Search for the cell housing the specified text and yield its [X, Y] center coordinate. 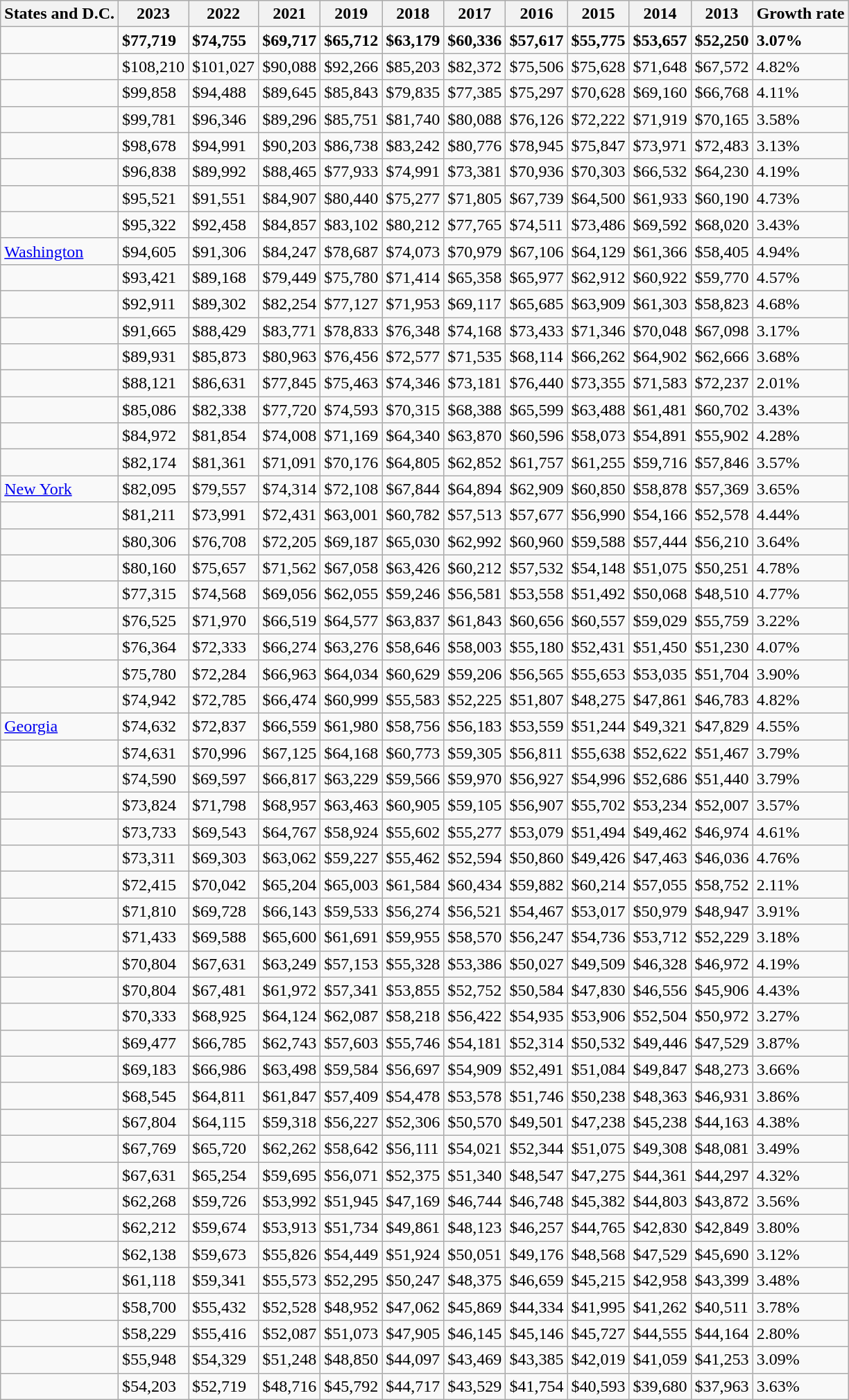
$63,426 [413, 568]
New York [60, 489]
$62,666 [721, 357]
$81,854 [223, 436]
$59,227 [351, 858]
$59,955 [413, 937]
$96,346 [223, 119]
$99,781 [154, 119]
$92,911 [154, 304]
$59,341 [223, 1281]
$86,738 [351, 146]
$59,206 [474, 673]
$44,097 [413, 1360]
$84,857 [290, 225]
4.38% [800, 1122]
$64,894 [474, 489]
$49,509 [598, 964]
$46,783 [721, 700]
$60,214 [598, 885]
$65,977 [537, 277]
$53,712 [660, 937]
$73,433 [537, 331]
$64,767 [290, 832]
3.63% [800, 1386]
$71,810 [154, 911]
$57,409 [351, 1096]
$46,556 [660, 990]
$77,845 [290, 383]
$57,617 [537, 40]
$55,573 [290, 1281]
$58,646 [413, 647]
$99,858 [154, 93]
$40,593 [598, 1386]
Growth rate [800, 14]
$69,187 [351, 542]
$52,229 [721, 937]
$57,532 [537, 568]
$49,446 [660, 1043]
$67,739 [537, 198]
3.58% [800, 119]
$71,970 [223, 621]
$52,314 [537, 1043]
$51,734 [351, 1228]
$54,909 [474, 1069]
$76,440 [537, 383]
$59,673 [223, 1254]
$49,501 [537, 1122]
$52,491 [537, 1069]
$68,957 [290, 806]
$72,108 [351, 489]
$45,238 [660, 1122]
$80,776 [474, 146]
$52,528 [290, 1307]
$78,945 [537, 146]
$46,257 [537, 1228]
$60,557 [598, 621]
$54,148 [598, 568]
$57,153 [351, 964]
$55,902 [721, 436]
$47,829 [721, 726]
$54,478 [413, 1096]
$55,759 [721, 621]
$95,322 [154, 225]
$69,543 [223, 832]
$54,203 [154, 1386]
$48,568 [598, 1254]
$41,995 [598, 1307]
$47,463 [660, 858]
$52,686 [660, 779]
$74,590 [154, 779]
$74,314 [290, 489]
$98,678 [154, 146]
$41,253 [721, 1360]
$44,163 [721, 1122]
$51,704 [721, 673]
$69,588 [223, 937]
$45,215 [598, 1281]
$50,979 [660, 911]
$49,462 [660, 832]
$59,726 [223, 1202]
$71,535 [474, 357]
$67,804 [154, 1122]
$45,792 [351, 1386]
4.76% [800, 858]
$48,273 [721, 1069]
$47,861 [660, 700]
$62,992 [474, 542]
$62,138 [154, 1254]
3.49% [800, 1148]
$49,321 [660, 726]
$58,924 [351, 832]
$43,469 [474, 1360]
$60,922 [660, 277]
$60,999 [351, 700]
4.32% [800, 1175]
$71,414 [413, 277]
$55,653 [598, 673]
$58,878 [660, 489]
$83,102 [351, 225]
$51,084 [598, 1069]
$60,850 [598, 489]
$57,677 [537, 515]
$58,218 [413, 1017]
$66,143 [290, 911]
$82,174 [154, 463]
$76,364 [154, 647]
$56,071 [351, 1175]
$65,254 [223, 1175]
$81,361 [223, 463]
$53,559 [537, 726]
$74,168 [474, 331]
$53,017 [598, 911]
$45,146 [537, 1333]
$94,488 [223, 93]
$82,372 [474, 67]
$51,440 [721, 779]
$44,717 [413, 1386]
$52,578 [721, 515]
$47,238 [598, 1122]
$43,872 [721, 1202]
$58,752 [721, 885]
$78,833 [351, 331]
$74,755 [223, 40]
$75,463 [351, 383]
$85,086 [154, 410]
$41,754 [537, 1386]
$64,805 [413, 463]
$59,770 [721, 277]
3.68% [800, 357]
$65,712 [351, 40]
$66,785 [223, 1043]
$42,830 [660, 1228]
$72,837 [223, 726]
$52,250 [721, 40]
$58,003 [474, 647]
$46,744 [474, 1202]
3.64% [800, 542]
$48,081 [721, 1148]
$44,555 [660, 1333]
$52,719 [223, 1386]
$74,991 [413, 172]
3.65% [800, 489]
$43,399 [721, 1281]
$70,165 [721, 119]
$62,055 [351, 594]
$73,381 [474, 172]
$66,986 [223, 1069]
2016 [537, 14]
$59,318 [290, 1122]
$92,266 [351, 67]
$63,488 [598, 410]
$56,565 [537, 673]
$53,386 [474, 964]
$61,847 [290, 1096]
$56,811 [537, 752]
$71,091 [290, 463]
$50,068 [660, 594]
$47,905 [413, 1333]
$53,906 [598, 1017]
2.80% [800, 1333]
$48,375 [474, 1281]
$64,902 [660, 357]
$71,583 [660, 383]
$53,035 [660, 673]
4.77% [800, 594]
$67,125 [290, 752]
$70,303 [598, 172]
$54,935 [537, 1017]
$56,907 [537, 806]
$59,105 [474, 806]
$61,843 [474, 621]
$69,477 [154, 1043]
$53,992 [290, 1202]
$80,440 [351, 198]
$61,933 [660, 198]
$59,584 [351, 1069]
$40,511 [721, 1307]
$75,506 [537, 67]
$79,557 [223, 489]
$51,450 [660, 647]
$77,127 [351, 304]
$81,740 [413, 119]
$56,422 [474, 1017]
3.09% [800, 1360]
$75,847 [598, 146]
$60,596 [537, 436]
$61,980 [351, 726]
$61,118 [154, 1281]
$55,328 [413, 964]
$68,020 [721, 225]
$55,277 [474, 832]
$52,375 [413, 1175]
$54,181 [474, 1043]
$64,577 [351, 621]
$51,494 [598, 832]
$48,510 [721, 594]
$92,458 [223, 225]
$63,001 [351, 515]
$70,979 [474, 251]
$89,992 [223, 172]
$74,008 [290, 436]
$77,933 [351, 172]
$79,449 [290, 277]
$50,247 [413, 1281]
$50,238 [598, 1096]
$46,748 [537, 1202]
3.12% [800, 1254]
$91,665 [154, 331]
$59,029 [660, 621]
$52,344 [537, 1148]
$66,474 [290, 700]
$73,824 [154, 806]
$64,500 [598, 198]
3.27% [800, 1017]
$73,733 [154, 832]
4.57% [800, 277]
$84,907 [290, 198]
$53,079 [537, 832]
3.13% [800, 146]
$68,545 [154, 1096]
$72,284 [223, 673]
$84,972 [154, 436]
$61,691 [351, 937]
$47,275 [598, 1175]
$71,562 [290, 568]
$61,481 [660, 410]
$60,702 [721, 410]
$55,416 [223, 1333]
$47,169 [413, 1202]
$44,164 [721, 1333]
4.44% [800, 515]
3.18% [800, 937]
3.91% [800, 911]
$69,056 [290, 594]
$88,465 [290, 172]
$73,971 [660, 146]
$54,021 [474, 1148]
$60,656 [537, 621]
$55,775 [598, 40]
4.28% [800, 436]
$51,340 [474, 1175]
3.80% [800, 1228]
$69,597 [223, 779]
$55,948 [154, 1360]
$51,807 [537, 700]
$73,991 [223, 515]
4.55% [800, 726]
$67,769 [154, 1148]
$91,306 [223, 251]
4.11% [800, 93]
$76,348 [413, 331]
$73,486 [598, 225]
$70,048 [660, 331]
$66,559 [290, 726]
4.43% [800, 990]
$60,336 [474, 40]
$70,333 [154, 1017]
$59,588 [598, 542]
$56,521 [474, 911]
$56,927 [537, 779]
$44,334 [537, 1307]
$62,212 [154, 1228]
$52,431 [598, 647]
$53,913 [290, 1228]
$77,719 [154, 40]
$51,467 [721, 752]
$43,529 [474, 1386]
$63,062 [290, 858]
$39,680 [660, 1386]
$52,007 [721, 806]
$53,578 [474, 1096]
$71,169 [351, 436]
$47,062 [413, 1307]
$66,262 [598, 357]
$69,592 [660, 225]
$67,058 [351, 568]
$51,746 [537, 1096]
$76,525 [154, 621]
$82,338 [223, 410]
$54,329 [223, 1360]
$56,183 [474, 726]
$72,785 [223, 700]
$43,385 [537, 1360]
$82,254 [290, 304]
$89,302 [223, 304]
2.01% [800, 383]
$57,055 [660, 885]
$50,570 [474, 1122]
$91,551 [223, 198]
$63,179 [413, 40]
$59,695 [290, 1175]
$45,906 [721, 990]
4.68% [800, 304]
$48,363 [660, 1096]
2023 [154, 14]
$72,415 [154, 885]
$85,873 [223, 357]
$61,584 [413, 885]
$74,593 [351, 410]
2019 [351, 14]
$52,306 [413, 1122]
$60,190 [721, 198]
$57,444 [660, 542]
$84,247 [290, 251]
$44,361 [660, 1175]
$71,433 [154, 937]
$56,990 [598, 515]
$65,685 [537, 304]
$70,315 [413, 410]
$59,566 [413, 779]
$68,925 [223, 1017]
$51,244 [598, 726]
$62,268 [154, 1202]
$59,716 [660, 463]
$50,584 [537, 990]
$66,768 [721, 93]
$75,657 [223, 568]
2017 [474, 14]
$63,498 [290, 1069]
$73,355 [598, 383]
$95,521 [154, 198]
$53,234 [660, 806]
$94,991 [223, 146]
$83,771 [290, 331]
$53,855 [413, 990]
$75,628 [598, 67]
$80,088 [474, 119]
$54,449 [351, 1254]
$55,180 [537, 647]
$89,296 [290, 119]
$46,972 [721, 964]
$57,369 [721, 489]
$69,303 [223, 858]
$108,210 [154, 67]
$45,869 [474, 1307]
$52,295 [351, 1281]
$85,843 [351, 93]
3.22% [800, 621]
$85,751 [351, 119]
$72,237 [721, 383]
$49,426 [598, 858]
$59,305 [474, 752]
$54,996 [598, 779]
$71,798 [223, 806]
$52,594 [474, 858]
$61,366 [660, 251]
$62,912 [598, 277]
$76,708 [223, 542]
2013 [721, 14]
$67,106 [537, 251]
$60,782 [413, 515]
$58,642 [351, 1148]
$50,251 [721, 568]
Georgia [60, 726]
$42,849 [721, 1228]
$77,720 [290, 410]
$63,463 [351, 806]
$76,126 [537, 119]
$71,953 [413, 304]
$63,909 [598, 304]
$72,222 [598, 119]
$71,919 [660, 119]
$63,870 [474, 436]
3.78% [800, 1307]
2015 [598, 14]
$70,996 [223, 752]
$74,346 [413, 383]
$80,160 [154, 568]
$69,728 [223, 911]
$49,176 [537, 1254]
$61,255 [598, 463]
$76,456 [351, 357]
$57,846 [721, 463]
4.07% [800, 647]
$51,945 [351, 1202]
$65,358 [474, 277]
$46,328 [660, 964]
$66,519 [290, 621]
$74,073 [413, 251]
$56,581 [474, 594]
$54,166 [660, 515]
$90,088 [290, 67]
$72,333 [223, 647]
$51,073 [351, 1333]
$88,121 [154, 383]
$78,687 [351, 251]
$48,275 [598, 700]
$77,765 [474, 225]
$53,657 [660, 40]
$74,632 [154, 726]
$65,003 [351, 885]
$62,743 [290, 1043]
$54,736 [598, 937]
$71,805 [474, 198]
3.87% [800, 1043]
$62,852 [474, 463]
$80,963 [290, 357]
2014 [660, 14]
$69,160 [660, 93]
$75,297 [537, 93]
$79,835 [413, 93]
$56,227 [351, 1122]
3.86% [800, 1096]
$63,276 [351, 647]
$94,605 [154, 251]
$89,931 [154, 357]
$49,861 [413, 1228]
$55,462 [413, 858]
$59,970 [474, 779]
$41,059 [660, 1360]
$72,577 [413, 357]
$55,826 [290, 1254]
$58,756 [413, 726]
$96,838 [154, 172]
$56,697 [413, 1069]
$67,098 [721, 331]
$52,752 [474, 990]
$51,924 [413, 1254]
$55,583 [413, 700]
$54,467 [537, 911]
$69,717 [290, 40]
$58,700 [154, 1307]
$101,027 [223, 67]
$77,315 [154, 594]
$73,181 [474, 383]
$83,242 [413, 146]
$48,952 [351, 1307]
3.66% [800, 1069]
$71,346 [598, 331]
$56,210 [721, 542]
2018 [413, 14]
$56,247 [537, 937]
$42,958 [660, 1281]
$52,225 [474, 700]
$80,212 [413, 225]
$61,757 [537, 463]
3.90% [800, 673]
$60,905 [413, 806]
$69,183 [154, 1069]
$71,648 [660, 67]
$47,830 [598, 990]
$66,817 [290, 779]
4.73% [800, 198]
States and D.C. [60, 14]
$59,246 [413, 594]
$70,628 [598, 93]
$60,212 [474, 568]
$64,129 [598, 251]
$54,891 [660, 436]
$55,638 [598, 752]
$51,492 [598, 594]
$44,297 [721, 1175]
$56,274 [413, 911]
$50,027 [537, 964]
$66,274 [290, 647]
$86,631 [223, 383]
$44,803 [660, 1202]
$61,972 [290, 990]
3.07% [800, 40]
$60,773 [413, 752]
$45,690 [721, 1254]
$74,942 [154, 700]
$61,303 [660, 304]
$72,205 [290, 542]
$42,019 [598, 1360]
$46,931 [721, 1096]
$62,909 [537, 489]
$57,341 [351, 990]
$41,262 [660, 1307]
$45,727 [598, 1333]
$68,388 [474, 410]
$63,837 [413, 621]
$64,124 [290, 1017]
$57,603 [351, 1043]
$58,073 [598, 436]
$55,432 [223, 1307]
$50,532 [598, 1043]
$55,702 [598, 806]
$51,230 [721, 647]
$64,811 [223, 1096]
$46,036 [721, 858]
$37,963 [721, 1386]
2021 [290, 14]
$66,963 [290, 673]
$50,860 [537, 858]
$55,746 [413, 1043]
4.94% [800, 251]
$52,087 [290, 1333]
$89,645 [290, 93]
$75,277 [413, 198]
$56,111 [413, 1148]
$65,599 [537, 410]
$64,115 [223, 1122]
$88,429 [223, 331]
$55,602 [413, 832]
$48,123 [474, 1228]
$74,631 [154, 752]
3.56% [800, 1202]
$58,405 [721, 251]
3.48% [800, 1281]
$65,204 [290, 885]
$60,629 [413, 673]
$74,511 [537, 225]
$64,168 [351, 752]
$70,042 [223, 885]
$53,558 [537, 594]
$48,850 [351, 1360]
2022 [223, 14]
$57,513 [474, 515]
$65,030 [413, 542]
$48,547 [537, 1175]
$64,340 [413, 436]
$51,248 [290, 1360]
$81,211 [154, 515]
$48,947 [721, 911]
2.11% [800, 885]
$59,674 [223, 1228]
$63,229 [351, 779]
$85,203 [413, 67]
$73,311 [154, 858]
$74,568 [223, 594]
$58,823 [721, 304]
$59,882 [537, 885]
$80,306 [154, 542]
$45,382 [598, 1202]
4.61% [800, 832]
$70,936 [537, 172]
$60,960 [537, 542]
$52,504 [660, 1017]
$77,385 [474, 93]
$60,434 [474, 885]
$46,659 [537, 1281]
$65,720 [223, 1148]
$64,230 [721, 172]
$62,087 [351, 1017]
$82,095 [154, 489]
$48,716 [290, 1386]
$62,262 [290, 1148]
$44,765 [598, 1228]
$93,421 [154, 277]
$46,974 [721, 832]
Washington [60, 251]
$67,481 [223, 990]
$67,572 [721, 67]
$89,168 [223, 277]
$63,249 [290, 964]
$52,622 [660, 752]
$50,051 [474, 1254]
$65,600 [290, 937]
$68,114 [537, 357]
$66,532 [660, 172]
$49,847 [660, 1069]
$67,844 [413, 489]
$90,203 [290, 146]
$69,117 [474, 304]
$49,308 [660, 1148]
3.17% [800, 331]
$46,145 [474, 1333]
$50,972 [721, 1017]
$72,431 [290, 515]
$58,229 [154, 1333]
4.78% [800, 568]
$72,483 [721, 146]
$70,176 [351, 463]
$59,533 [351, 911]
$58,570 [474, 937]
$64,034 [351, 673]
